Identify which cell holds the provided text, then report its [X, Y] central coordinate. 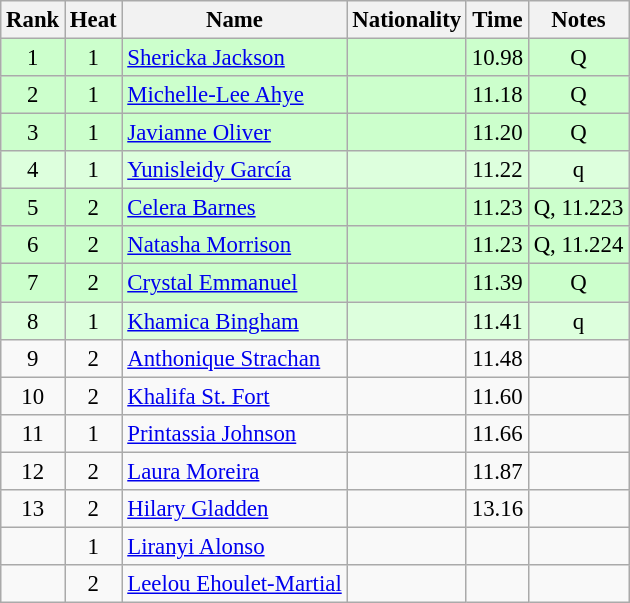
Natasha Morrison [234, 245]
11.41 [497, 321]
11.22 [497, 170]
4 [33, 170]
11.20 [497, 133]
13 [33, 509]
9 [33, 358]
11.60 [497, 396]
Rank [33, 20]
Crystal Emmanuel [234, 283]
11 [33, 433]
Khalifa St. Fort [234, 396]
11.48 [497, 358]
8 [33, 321]
Shericka Jackson [234, 58]
11.18 [497, 95]
Q, 11.223 [578, 208]
11.39 [497, 283]
Liranyi Alonso [234, 546]
Name [234, 20]
10.98 [497, 58]
Leelou Ehoulet-Martial [234, 584]
Anthonique Strachan [234, 358]
Time [497, 20]
11.66 [497, 433]
Heat [94, 20]
Laura Moreira [234, 471]
12 [33, 471]
3 [33, 133]
Michelle-Lee Ahye [234, 95]
Notes [578, 20]
6 [33, 245]
10 [33, 396]
Q, 11.224 [578, 245]
13.16 [497, 509]
Printassia Johnson [234, 433]
Nationality [406, 20]
Javianne Oliver [234, 133]
Khamica Bingham [234, 321]
5 [33, 208]
Celera Barnes [234, 208]
7 [33, 283]
Yunisleidy García [234, 170]
11.87 [497, 471]
Hilary Gladden [234, 509]
